Extract the [x, y] coordinate from the center of the cell holding the provided text.  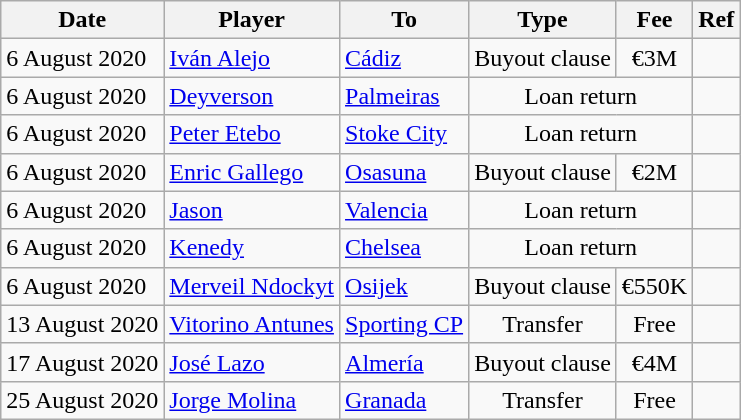
Cádiz [404, 58]
Jorge Molina [252, 400]
To [404, 20]
Peter Etebo [252, 134]
Almería [404, 362]
Chelsea [404, 248]
17 August 2020 [82, 362]
25 August 2020 [82, 400]
€550K [654, 286]
Ref [716, 20]
Type [543, 20]
€3M [654, 58]
13 August 2020 [82, 324]
€4M [654, 362]
Merveil Ndockyt [252, 286]
Osasuna [404, 172]
Fee [654, 20]
Kenedy [252, 248]
Jason [252, 210]
Valencia [404, 210]
Deyverson [252, 96]
Sporting CP [404, 324]
Enric Gallego [252, 172]
José Lazo [252, 362]
€2M [654, 172]
Date [82, 20]
Vitorino Antunes [252, 324]
Granada [404, 400]
Iván Alejo [252, 58]
Osijek [404, 286]
Stoke City [404, 134]
Player [252, 20]
Palmeiras [404, 96]
